Extract the [X, Y] coordinate from the center of the cell holding the provided text.  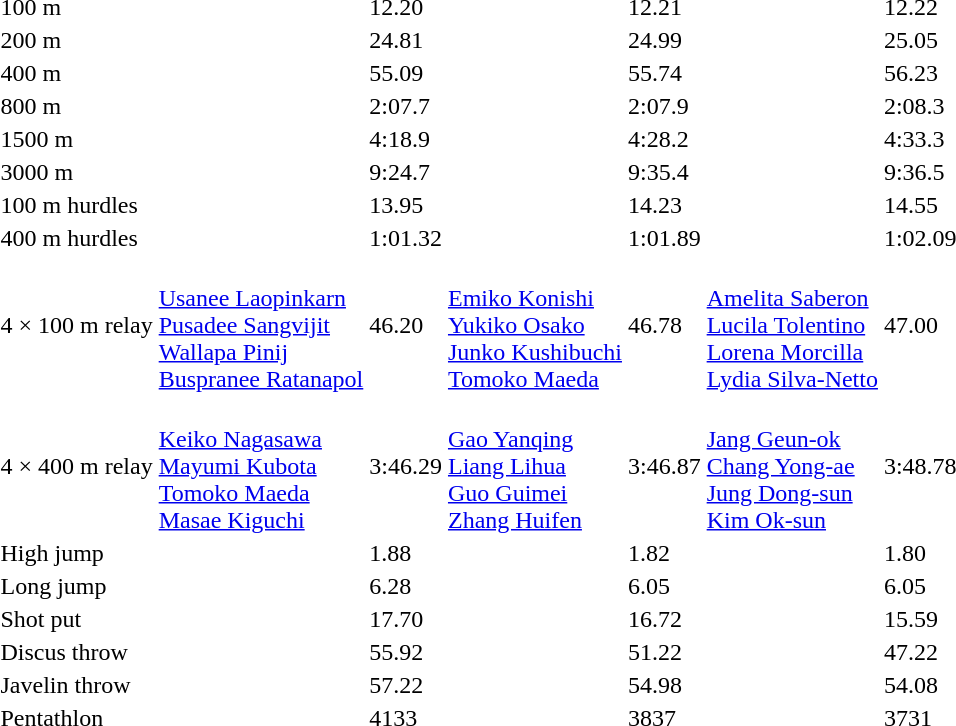
46.20 [406, 325]
3:46.87 [664, 466]
Amelita SaberonLucila TolentinoLorena MorcillaLydia Silva-Netto [792, 325]
Jang Geun-okChang Yong-aeJung Dong-sunKim Ok-sun [792, 466]
1:01.32 [406, 238]
Emiko KonishiYukiko OsakoJunko KushibuchiTomoko Maeda [534, 325]
14.23 [664, 205]
51.22 [664, 652]
2:07.7 [406, 106]
9:35.4 [664, 172]
55.92 [406, 652]
1.82 [664, 553]
24.99 [664, 40]
6.05 [664, 586]
Usanee LaopinkarnPusadee SangvijitWallapa PinijBuspranee Ratanapol [261, 325]
9:24.7 [406, 172]
Gao YanqingLiang LihuaGuo GuimeiZhang Huifen [534, 466]
16.72 [664, 619]
6.28 [406, 586]
4:18.9 [406, 139]
Keiko NagasawaMayumi KubotaTomoko MaedaMasae Kiguchi [261, 466]
46.78 [664, 325]
24.81 [406, 40]
57.22 [406, 685]
1:01.89 [664, 238]
4:28.2 [664, 139]
1.88 [406, 553]
55.09 [406, 73]
3:46.29 [406, 466]
2:07.9 [664, 106]
55.74 [664, 73]
17.70 [406, 619]
13.95 [406, 205]
54.98 [664, 685]
